Return the (X, Y) coordinate for the center point of the cell that contains the specified text.  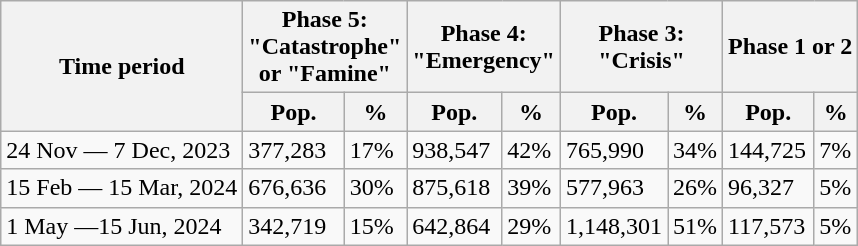
51% (696, 226)
1,148,301 (614, 226)
96,327 (768, 188)
24 Nov — 7 Dec, 2023 (122, 150)
26% (696, 188)
642,864 (454, 226)
Phase 3:"Crisis" (641, 47)
39% (532, 188)
342,719 (294, 226)
15% (376, 226)
377,283 (294, 150)
Time period (122, 66)
30% (376, 188)
15 Feb — 15 Mar, 2024 (122, 188)
676,636 (294, 188)
117,573 (768, 226)
29% (532, 226)
Phase 1 or 2 (790, 47)
1 May —15 Jun, 2024 (122, 226)
Phase 4:"Emergency" (484, 47)
938,547 (454, 150)
42% (532, 150)
34% (696, 150)
144,725 (768, 150)
577,963 (614, 188)
7% (836, 150)
875,618 (454, 188)
765,990 (614, 150)
Phase 5:"Catastrophe"or "Famine" (325, 47)
17% (376, 150)
